Scan for the cell matching the given text and deliver its (X, Y) coordinate at center. 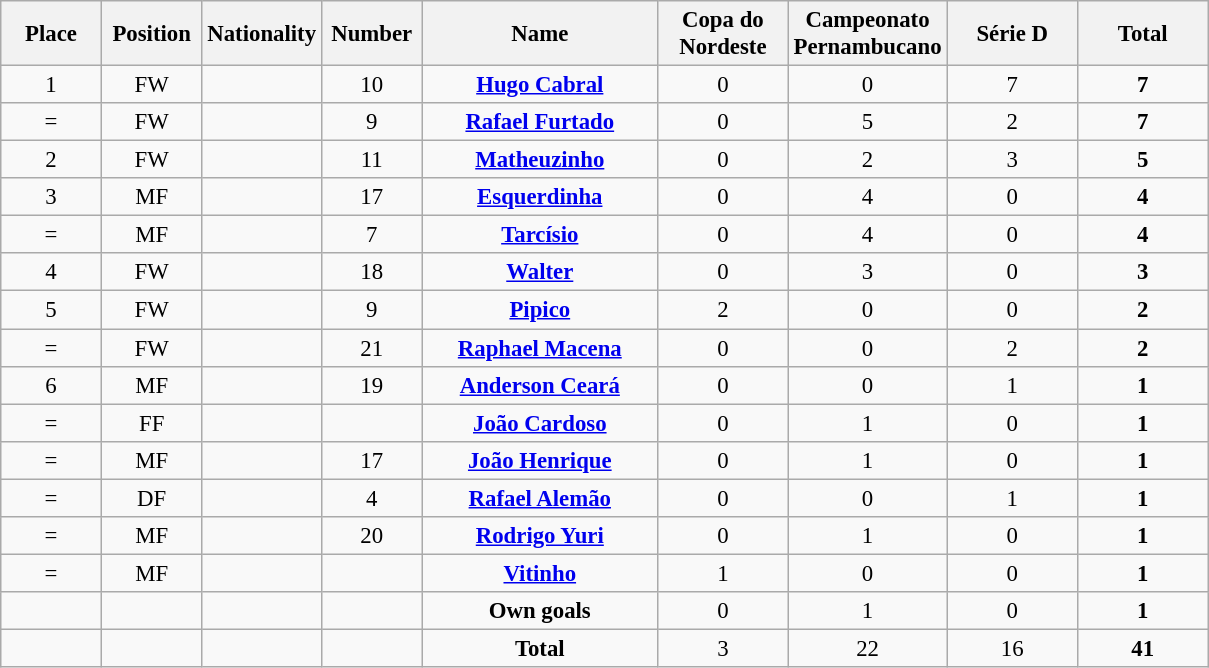
Anderson Ceará (540, 385)
Rodrigo Yuri (540, 536)
Vitinho (540, 573)
16 (1012, 648)
Série D (1012, 34)
Position (152, 34)
20 (372, 536)
Nationality (262, 34)
Walter (540, 273)
João Cardoso (540, 423)
41 (1142, 648)
Place (52, 34)
18 (372, 273)
Own goals (540, 611)
10 (372, 85)
Number (372, 34)
DF (152, 498)
Esquerdinha (540, 197)
Matheuzinho (540, 160)
6 (52, 385)
11 (372, 160)
FF (152, 423)
22 (868, 648)
19 (372, 385)
Rafael Alemão (540, 498)
Campeonato Pernambucano (868, 34)
21 (372, 348)
Name (540, 34)
Raphael Macena (540, 348)
Hugo Cabral (540, 85)
Pipico (540, 310)
João Henrique (540, 460)
Copa do Nordeste (724, 34)
Rafael Furtado (540, 122)
Tarcísio (540, 235)
